Search for the cell housing the specified text and yield its (x, y) center coordinate. 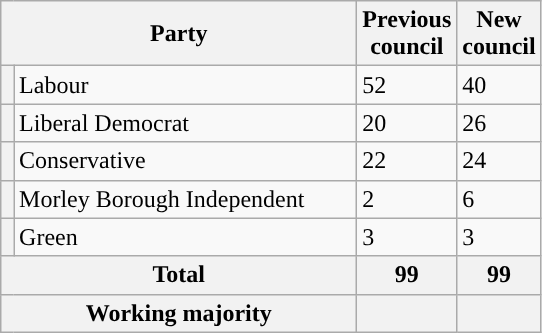
52 (407, 85)
22 (407, 161)
Previous council (407, 34)
24 (499, 161)
Party (179, 34)
New council (499, 34)
Total (179, 275)
Liberal Democrat (186, 123)
Morley Borough Independent (186, 199)
40 (499, 85)
20 (407, 123)
Green (186, 237)
2 (407, 199)
Working majority (179, 313)
26 (499, 123)
Conservative (186, 161)
6 (499, 199)
Labour (186, 85)
